Return the (x, y) coordinate for the center point of the cell that contains the specified text.  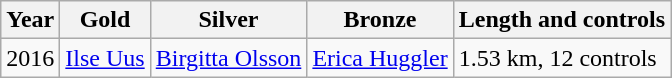
Gold (105, 20)
Bronze (380, 20)
Length and controls (562, 20)
Erica Huggler (380, 58)
2016 (30, 58)
Ilse Uus (105, 58)
Year (30, 20)
1.53 km, 12 controls (562, 58)
Silver (228, 20)
Birgitta Olsson (228, 58)
